Output the (X, Y) coordinate of the center of the cell containing the given text.  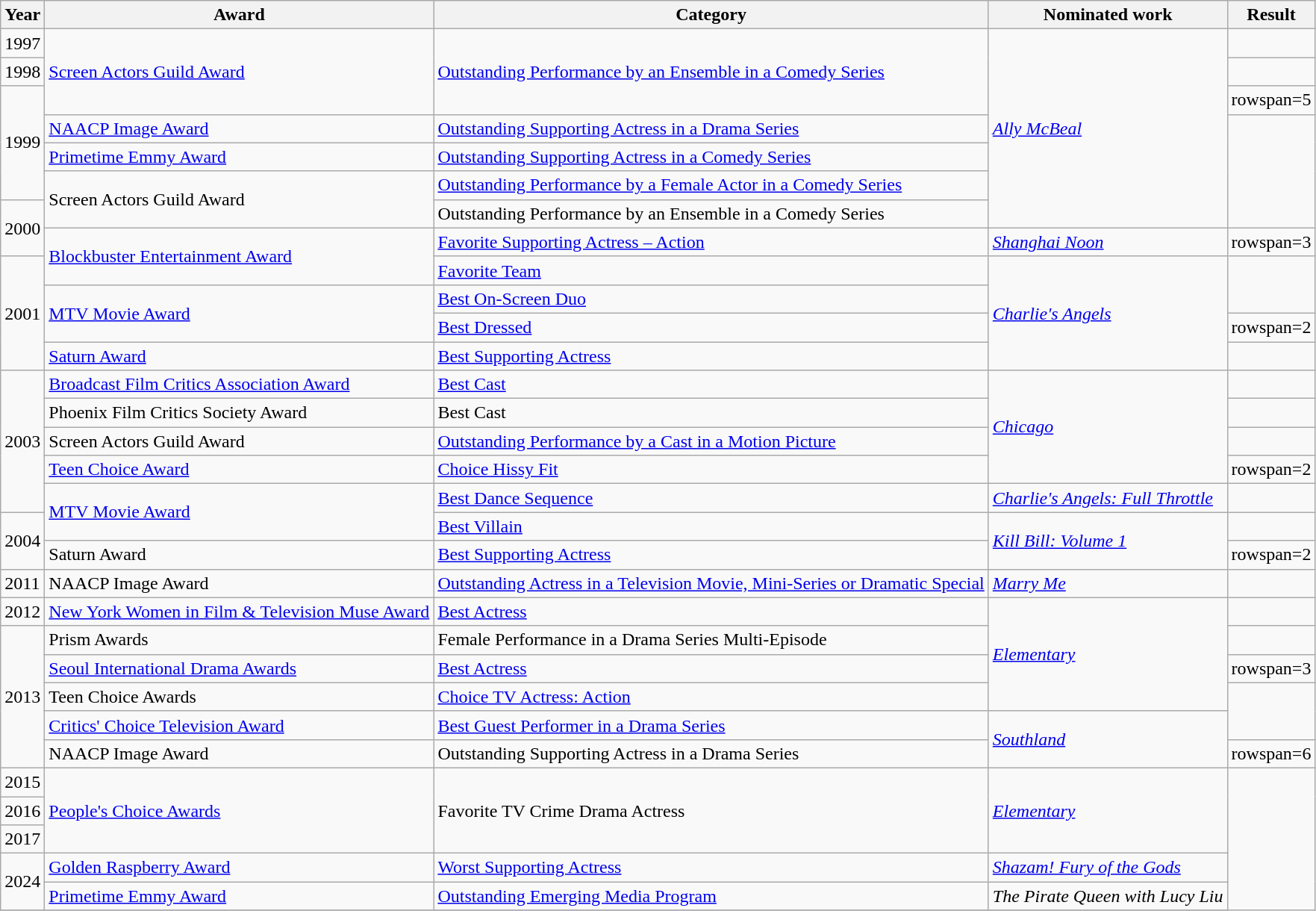
Chicago (1108, 427)
Best Dressed (711, 327)
1998 (22, 72)
2011 (22, 583)
Kill Bill: Volume 1 (1108, 541)
Worst Supporting Actress (711, 868)
Award (239, 15)
rowspan=6 (1271, 753)
2024 (22, 882)
Charlie's Angels (1108, 313)
Result (1271, 15)
2012 (22, 612)
2013 (22, 697)
Shanghai Noon (1108, 242)
Favorite TV Crime Drama Actress (711, 810)
Seoul International Drama Awards (239, 668)
Prism Awards (239, 640)
Southland (1108, 739)
Choice Hissy Fit (711, 470)
Favorite Supporting Actress – Action (711, 242)
2003 (22, 441)
Best On-Screen Duo (711, 299)
Outstanding Actress in a Television Movie, Mini-Series or Dramatic Special (711, 583)
Golden Raspberry Award (239, 868)
Teen Choice Award (239, 470)
Marry Me (1108, 583)
Female Performance in a Drama Series Multi-Episode (711, 640)
2004 (22, 541)
Favorite Team (711, 270)
Best Villain (711, 526)
Category (711, 15)
2001 (22, 313)
Choice TV Actress: Action (711, 697)
Charlie's Angels: Full Throttle (1108, 498)
Outstanding Supporting Actress in a Comedy Series (711, 157)
Best Dance Sequence (711, 498)
2000 (22, 228)
2017 (22, 839)
1997 (22, 43)
1999 (22, 143)
People's Choice Awards (239, 810)
Ally McBeal (1108, 128)
2015 (22, 782)
New York Women in Film & Television Muse Award (239, 612)
rowspan=5 (1271, 100)
Blockbuster Entertainment Award (239, 256)
The Pirate Queen with Lucy Liu (1108, 896)
Outstanding Performance by a Female Actor in a Comedy Series (711, 185)
Teen Choice Awards (239, 697)
Year (22, 15)
Broadcast Film Critics Association Award (239, 385)
Shazam! Fury of the Gods (1108, 868)
Phoenix Film Critics Society Award (239, 413)
Outstanding Performance by a Cast in a Motion Picture (711, 441)
Best Guest Performer in a Drama Series (711, 725)
Critics' Choice Television Award (239, 725)
Outstanding Emerging Media Program (711, 896)
Nominated work (1108, 15)
2016 (22, 810)
